Determine the (x, y) coordinate at the center of the cell enclosing the given text.  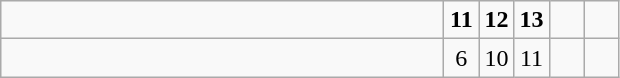
10 (496, 58)
12 (496, 20)
13 (532, 20)
6 (462, 58)
